Search for the cell housing the specified text and yield its [X, Y] center coordinate. 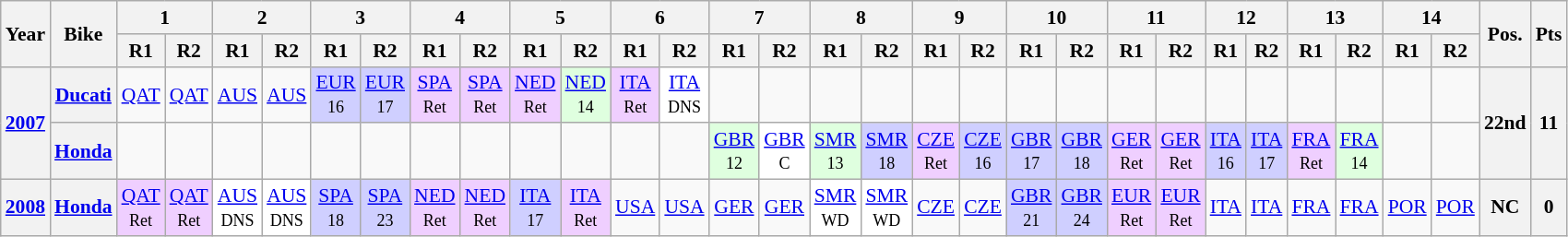
12 [1247, 18]
GBRC [784, 151]
14 [1431, 18]
EUR17 [386, 94]
NC [1505, 208]
Year [26, 33]
5 [561, 18]
ITADNS [684, 94]
ITA16 [1226, 151]
Pos. [1505, 33]
GBR12 [734, 151]
Ducati [83, 94]
2007 [26, 123]
GBR17 [1031, 151]
9 [959, 18]
2 [262, 18]
Pts [1550, 33]
8 [861, 18]
GBR21 [1031, 208]
FRARet [1311, 151]
NED14 [586, 94]
EUR16 [336, 94]
SPA23 [386, 208]
7 [760, 18]
10 [1057, 18]
6 [660, 18]
3 [360, 18]
GBR18 [1081, 151]
4 [459, 18]
13 [1335, 18]
1 [165, 18]
CZE16 [983, 151]
CZERet [935, 151]
SMR13 [836, 151]
22nd [1505, 123]
GBR24 [1081, 208]
Bike [83, 33]
FRA14 [1360, 151]
SPA18 [336, 208]
SMR18 [886, 151]
0 [1550, 208]
2008 [26, 208]
